Output the (x, y) coordinate of the center of the cell containing the given text.  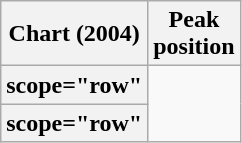
Chart (2004) (74, 34)
Peakposition (194, 34)
